For the text-containing cell, return its midpoint in [x, y] coordinate format. 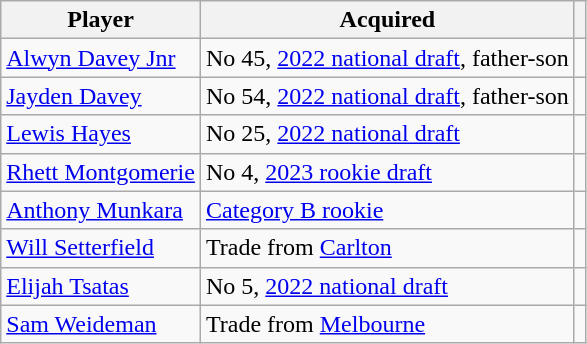
Rhett Montgomerie [101, 172]
Will Setterfield [101, 248]
Anthony Munkara [101, 210]
Category B rookie [387, 210]
Trade from Melbourne [387, 324]
No 5, 2022 national draft [387, 286]
No 45, 2022 national draft, father-son [387, 58]
No 54, 2022 national draft, father-son [387, 96]
Elijah Tsatas [101, 286]
Sam Weideman [101, 324]
Lewis Hayes [101, 134]
No 4, 2023 rookie draft [387, 172]
Jayden Davey [101, 96]
No 25, 2022 national draft [387, 134]
Trade from Carlton [387, 248]
Player [101, 20]
Acquired [387, 20]
Alwyn Davey Jnr [101, 58]
